For the text-containing cell, return its midpoint in [X, Y] coordinate format. 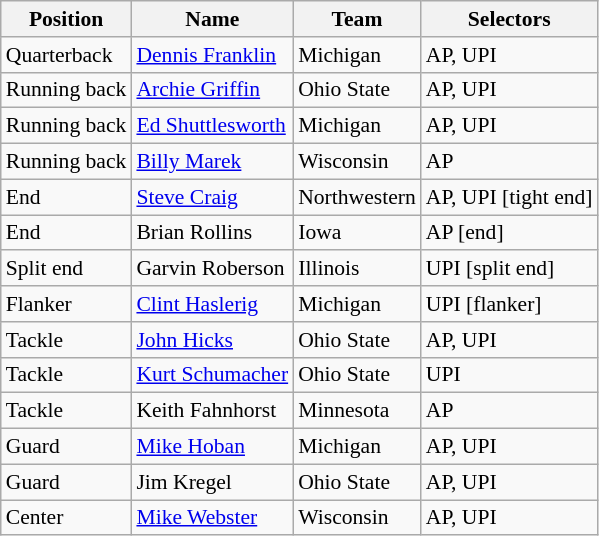
Team [357, 19]
Garvin Roberson [212, 269]
Illinois [357, 269]
Mike Hoban [212, 447]
Ed Shuttlesworth [212, 126]
Steve Craig [212, 197]
Brian Rollins [212, 233]
Clint Haslerig [212, 304]
UPI [split end] [510, 269]
AP, UPI [tight end] [510, 197]
Dennis Franklin [212, 55]
Northwestern [357, 197]
Position [66, 19]
John Hicks [212, 340]
Center [66, 518]
Flanker [66, 304]
Jim Kregel [212, 482]
Billy Marek [212, 162]
UPI [flanker] [510, 304]
Archie Griffin [212, 90]
UPI [510, 375]
Quarterback [66, 55]
Keith Fahnhorst [212, 411]
Split end [66, 269]
Iowa [357, 233]
Mike Webster [212, 518]
Selectors [510, 19]
Minnesota [357, 411]
AP [end] [510, 233]
Name [212, 19]
Kurt Schumacher [212, 375]
